Return (X, Y) of the center of cell containing provided text 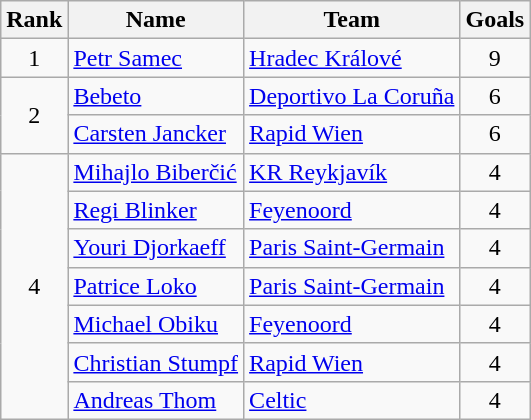
Team (352, 20)
1 (34, 58)
Deportivo La Coruña (352, 96)
Regi Blinker (156, 210)
Hradec Králové (352, 58)
Mihajlo Biberčić (156, 172)
9 (495, 58)
Goals (495, 20)
Christian Stumpf (156, 362)
Andreas Thom (156, 400)
Carsten Jancker (156, 134)
Name (156, 20)
Michael Obiku (156, 324)
Petr Samec (156, 58)
2 (34, 115)
Patrice Loko (156, 286)
KR Reykjavík (352, 172)
Youri Djorkaeff (156, 248)
Celtic (352, 400)
Rank (34, 20)
Bebeto (156, 96)
